Pinpoint the cell where the given text exists, returning its [x, y] midpoint coordinate. 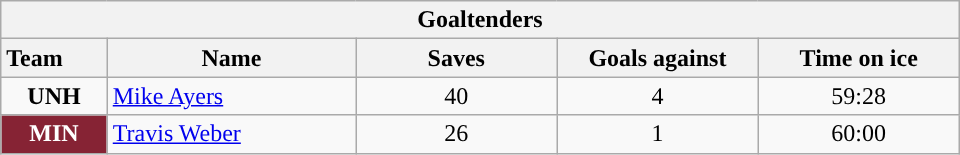
Travis Weber [231, 134]
26 [456, 134]
59:28 [858, 96]
UNH [54, 96]
Goals against [658, 58]
Mike Ayers [231, 96]
Goaltenders [480, 20]
Name [231, 58]
1 [658, 134]
Team [54, 58]
40 [456, 96]
Saves [456, 58]
60:00 [858, 134]
4 [658, 96]
MIN [54, 134]
Time on ice [858, 58]
